Pinpoint the cell where the given text exists, returning its [x, y] midpoint coordinate. 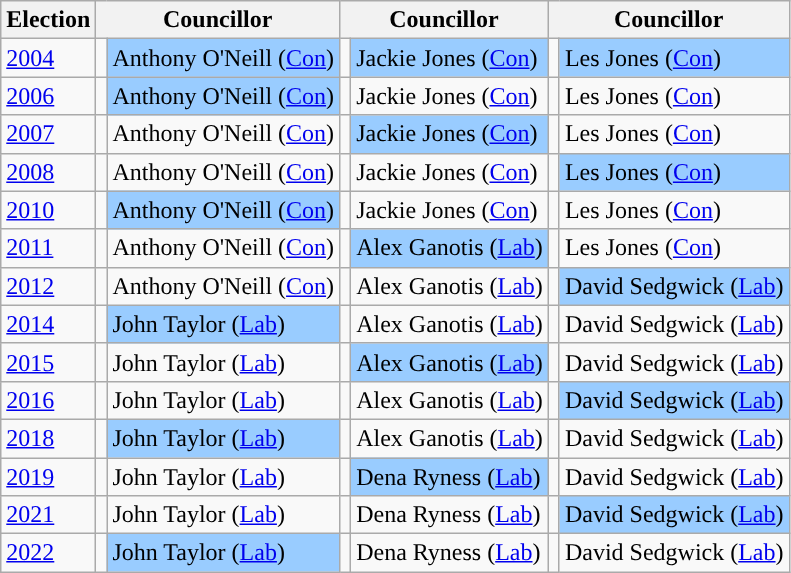
2012 [48, 286]
2022 [48, 553]
2007 [48, 134]
2004 [48, 58]
2016 [48, 400]
2011 [48, 248]
2006 [48, 96]
2014 [48, 324]
2015 [48, 362]
2019 [48, 477]
Election [48, 20]
2021 [48, 515]
2010 [48, 210]
2018 [48, 438]
2008 [48, 172]
